Extract the (X, Y) coordinate from the center of the cell holding the provided text.  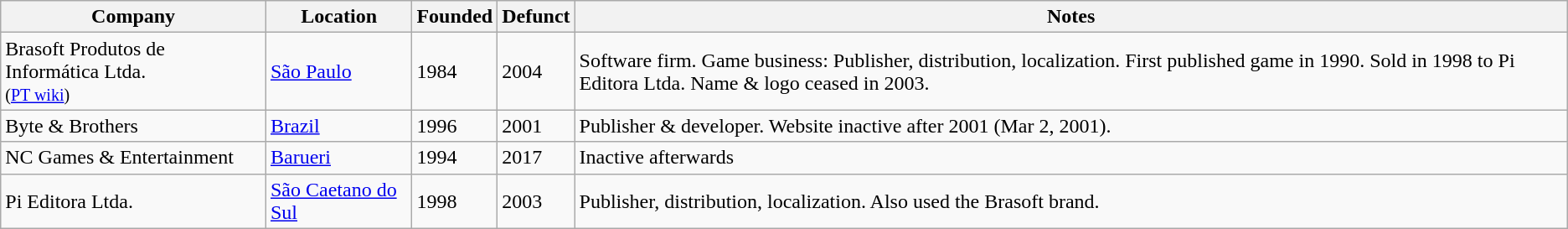
2017 (536, 158)
Byte & Brothers (134, 126)
1996 (455, 126)
Barueri (338, 158)
1984 (455, 71)
São Caetano do Sul (338, 201)
São Paulo (338, 71)
2003 (536, 201)
Location (338, 17)
1998 (455, 201)
Inactive afterwards (1070, 158)
Publisher & developer. Website inactive after 2001 (Mar 2, 2001). (1070, 126)
2004 (536, 71)
Pi Editora Ltda. (134, 201)
NC Games & Entertainment (134, 158)
Publisher, distribution, localization. Also used the Brasoft brand. (1070, 201)
Company (134, 17)
Defunct (536, 17)
2001 (536, 126)
Founded (455, 17)
Brazil (338, 126)
Brasoft Produtos de Informática Ltda.(PT wiki) (134, 71)
Notes (1070, 17)
1994 (455, 158)
